Capture the cell that displays the provided text and extract its (X, Y) central coordinate. 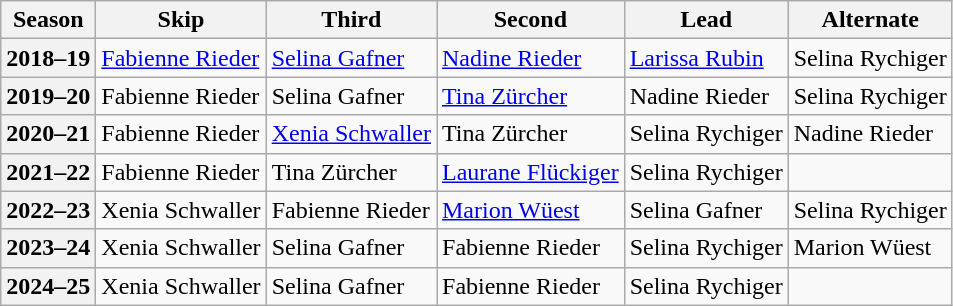
2023–24 (48, 248)
2024–25 (48, 286)
2022–23 (48, 210)
Lead (706, 20)
2020–21 (48, 134)
2019–20 (48, 96)
Alternate (870, 20)
2018–19 (48, 58)
2021–22 (48, 172)
Second (530, 20)
Season (48, 20)
Skip (181, 20)
Larissa Rubin (706, 58)
Third (351, 20)
Laurane Flückiger (530, 172)
